Extract the (X, Y) coordinate from the center of the cell holding the provided text.  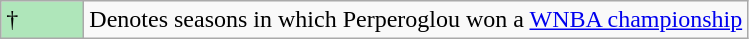
† (42, 20)
Denotes seasons in which Perperoglou won a WNBA championship (416, 20)
